Provide the (x, y) coordinate of the cell's center where the given text is located.  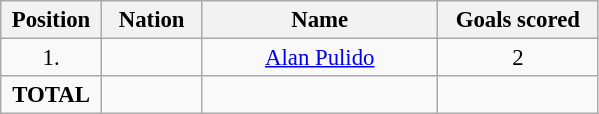
2 (518, 58)
1. (52, 58)
Position (52, 20)
Nation (152, 20)
Name (320, 20)
Goals scored (518, 20)
Alan Pulido (320, 58)
TOTAL (52, 95)
